Detect which cell encompasses the target text, then output its [x, y] center coordinate. 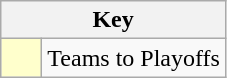
Teams to Playoffs [134, 58]
Key [114, 20]
